Provide the [x, y] coordinate of the cell's center where the given text is located.  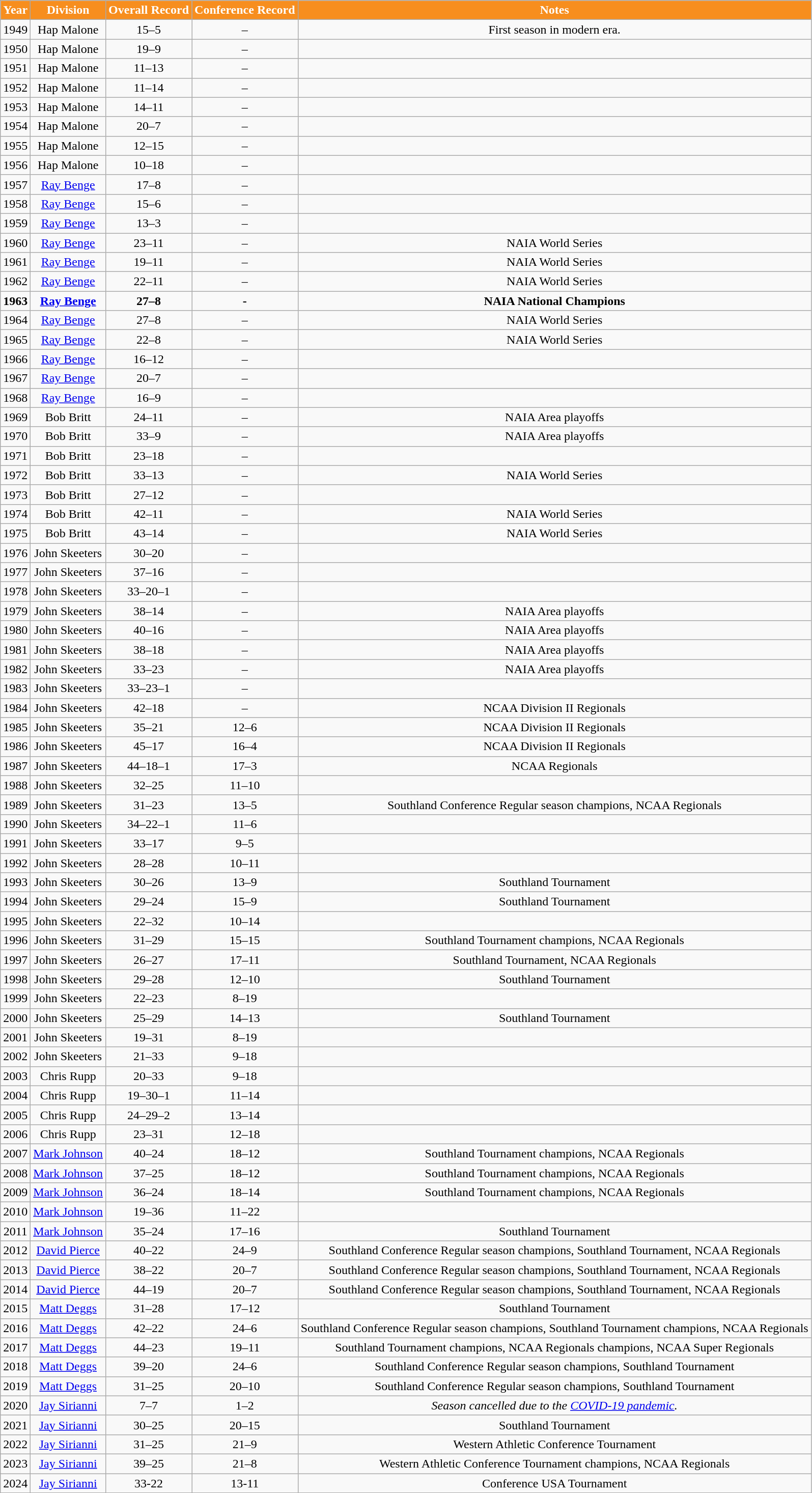
Notes [554, 10]
31–28 [149, 1309]
1956 [15, 165]
11–6 [245, 824]
17–12 [245, 1309]
10–18 [149, 165]
1994 [15, 902]
2021 [15, 1425]
1959 [15, 223]
1992 [15, 863]
31–23 [149, 805]
22–32 [149, 921]
45–17 [149, 746]
NAIA National Champions [554, 301]
15–6 [149, 204]
35–24 [149, 1231]
1969 [15, 417]
Southland Tournament champions, NCAA Regionals champions, NCAA Super Regionals [554, 1347]
1993 [15, 882]
1952 [15, 88]
2004 [15, 1095]
1970 [15, 436]
1999 [15, 999]
1996 [15, 941]
Western Athletic Conference Tournament [554, 1444]
31–29 [149, 941]
12–6 [245, 727]
Southland Tournament, NCAA Regionals [554, 960]
36–24 [149, 1193]
23–18 [149, 456]
1985 [15, 727]
11–13 [149, 68]
43–14 [149, 533]
23–31 [149, 1134]
44–23 [149, 1347]
1976 [15, 552]
20–15 [245, 1425]
Division [68, 10]
2023 [15, 1463]
1978 [15, 592]
2017 [15, 1347]
40–16 [149, 630]
2022 [15, 1444]
13–3 [149, 223]
16–12 [149, 359]
19–31 [149, 1037]
29–28 [149, 979]
35–21 [149, 727]
1977 [15, 572]
1982 [15, 669]
- [245, 301]
2007 [15, 1153]
2002 [15, 1057]
17–16 [245, 1231]
2012 [15, 1251]
32–25 [149, 785]
42–11 [149, 514]
15–15 [245, 941]
1981 [15, 650]
22–23 [149, 999]
1950 [15, 49]
12–15 [149, 146]
2009 [15, 1193]
13-11 [245, 1483]
1980 [15, 630]
1984 [15, 708]
40–24 [149, 1153]
21–8 [245, 1463]
33–23–1 [149, 688]
2018 [15, 1367]
15–5 [149, 30]
38–22 [149, 1270]
1953 [15, 107]
1963 [15, 301]
19–36 [149, 1212]
1986 [15, 746]
23–11 [149, 243]
1990 [15, 824]
1972 [15, 475]
27–12 [149, 494]
Southland Conference Regular season champions, Southland Tournament champions, NCAA Regionals [554, 1328]
12–10 [245, 979]
16–9 [149, 398]
33-22 [149, 1483]
1991 [15, 843]
44–18–1 [149, 766]
1951 [15, 68]
2006 [15, 1134]
2015 [15, 1309]
40–22 [149, 1251]
21–9 [245, 1444]
2001 [15, 1037]
First season in modern era. [554, 30]
22–11 [149, 282]
2003 [15, 1076]
2019 [15, 1386]
30–26 [149, 882]
13–5 [245, 805]
25–29 [149, 1018]
1975 [15, 533]
20–33 [149, 1076]
2010 [15, 1212]
1962 [15, 282]
13–9 [245, 882]
37–25 [149, 1173]
1997 [15, 960]
33–9 [149, 436]
2005 [15, 1115]
1–2 [245, 1405]
Season cancelled due to the COVID-19 pandemic. [554, 1405]
19–30–1 [149, 1095]
18–14 [245, 1193]
1966 [15, 359]
1973 [15, 494]
44–19 [149, 1289]
1949 [15, 30]
24–11 [149, 417]
1967 [15, 378]
1983 [15, 688]
1955 [15, 146]
12–18 [245, 1134]
30–25 [149, 1425]
1957 [15, 184]
1964 [15, 320]
16–4 [245, 746]
17–3 [245, 766]
1968 [15, 398]
29–24 [149, 902]
1965 [15, 340]
2008 [15, 1173]
33–20–1 [149, 592]
38–14 [149, 611]
Conference USA Tournament [554, 1483]
28–28 [149, 863]
15–9 [245, 902]
Overall Record [149, 10]
1958 [15, 204]
11–22 [245, 1212]
9–5 [245, 843]
37–16 [149, 572]
2024 [15, 1483]
Western Athletic Conference Tournament champions, NCAA Regionals [554, 1463]
14–11 [149, 107]
26–27 [149, 960]
11–10 [245, 785]
24–9 [245, 1251]
24–29–2 [149, 1115]
19–9 [149, 49]
2020 [15, 1405]
Year [15, 10]
Conference Record [245, 10]
1974 [15, 514]
Southland Conference Regular season champions, NCAA Regionals [554, 805]
13–14 [245, 1115]
1971 [15, 456]
2000 [15, 1018]
2013 [15, 1270]
34–22–1 [149, 824]
17–11 [245, 960]
1987 [15, 766]
33–17 [149, 843]
1960 [15, 243]
14–13 [245, 1018]
1989 [15, 805]
39–25 [149, 1463]
42–18 [149, 708]
10–14 [245, 921]
10–11 [245, 863]
33–13 [149, 475]
20–10 [245, 1386]
21–33 [149, 1057]
1995 [15, 921]
22–8 [149, 340]
33–23 [149, 669]
38–18 [149, 650]
2014 [15, 1289]
30–20 [149, 552]
1998 [15, 979]
2011 [15, 1231]
2016 [15, 1328]
7–7 [149, 1405]
1979 [15, 611]
NCAA Regionals [554, 766]
17–8 [149, 184]
1961 [15, 262]
39–20 [149, 1367]
1954 [15, 126]
1988 [15, 785]
42–22 [149, 1328]
